Extract the [X, Y] coordinate from the center of the cell holding the provided text.  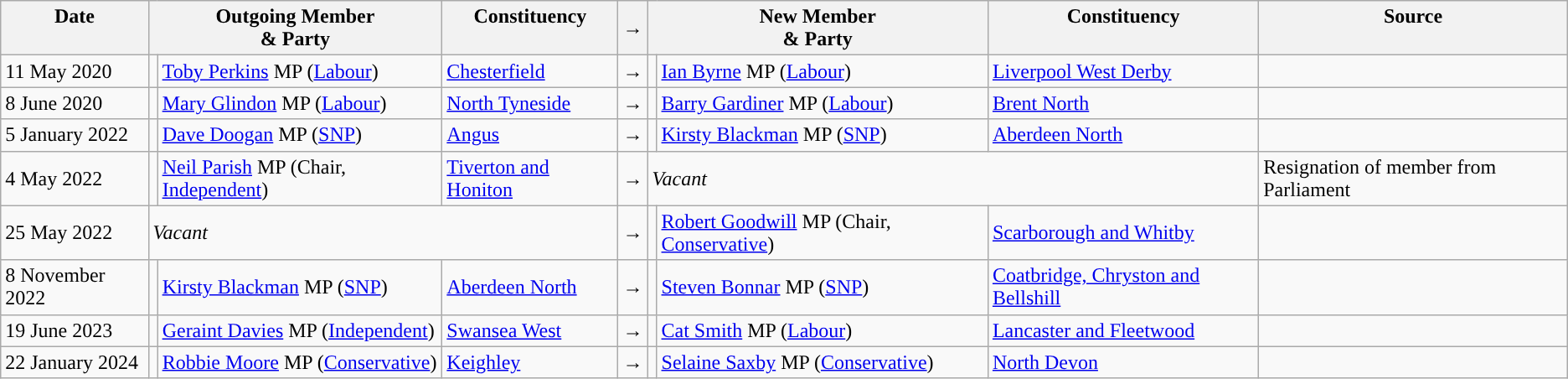
25 May 2022 [75, 233]
North Devon [1122, 362]
Lancaster and Fleetwood [1122, 330]
Cat Smith MP (Labour) [823, 330]
Chesterfield [530, 71]
8 June 2020 [75, 103]
Geraint Davies MP (Independent) [300, 330]
Scarborough and Whitby [1122, 233]
Selaine Saxby MP (Conservative) [823, 362]
North Tyneside [530, 103]
Keighley [530, 362]
Angus [530, 135]
Ian Byrne MP (Labour) [823, 71]
Steven Bonnar MP (SNP) [823, 287]
Outgoing Member& Party [295, 29]
Toby Perkins MP (Labour) [300, 71]
Source [1414, 29]
19 June 2023 [75, 330]
Resignation of member from Parliament [1414, 178]
5 January 2022 [75, 135]
Tiverton and Honiton [530, 178]
Mary Glindon MP (Labour) [300, 103]
Coatbridge, Chryston and Bellshill [1122, 287]
11 May 2020 [75, 71]
Robert Goodwill MP (Chair, Conservative) [823, 233]
Brent North [1122, 103]
Dave Doogan MP (SNP) [300, 135]
Liverpool West Derby [1122, 71]
Swansea West [530, 330]
4 May 2022 [75, 178]
Robbie Moore MP (Conservative) [300, 362]
Date [75, 29]
22 January 2024 [75, 362]
Neil Parish MP (Chair, Independent) [300, 178]
Barry Gardiner MP (Labour) [823, 103]
New Member& Party [818, 29]
8 November 2022 [75, 287]
